Provide the (x, y) coordinate of the cell's center where the given text is located.  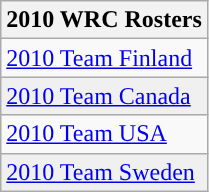
2010 Team Finland (104, 58)
2010 Team Sweden (104, 172)
2010 WRC Rosters (104, 20)
2010 Team USA (104, 134)
2010 Team Canada (104, 96)
